Return the [x, y] coordinate for the center point of the cell that contains the specified text.  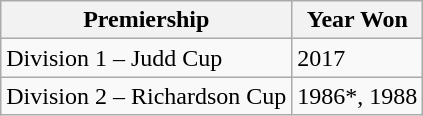
Year Won [358, 20]
Division 2 – Richardson Cup [146, 96]
Premiership [146, 20]
1986*, 1988 [358, 96]
Division 1 – Judd Cup [146, 58]
2017 [358, 58]
